Search for the cell housing the specified text and yield its [x, y] center coordinate. 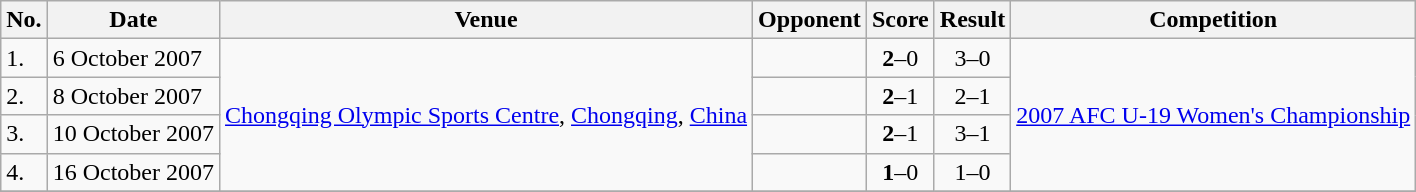
2007 AFC U-19 Women's Championship [1214, 115]
Result [972, 20]
2. [24, 96]
Score [900, 20]
Opponent [810, 20]
Competition [1214, 20]
16 October 2007 [133, 172]
Date [133, 20]
3–0 [972, 58]
No. [24, 20]
10 October 2007 [133, 134]
4. [24, 172]
Chongqing Olympic Sports Centre, Chongqing, China [486, 115]
Venue [486, 20]
3. [24, 134]
6 October 2007 [133, 58]
3–1 [972, 134]
1. [24, 58]
2–0 [900, 58]
8 October 2007 [133, 96]
